Pinpoint the cell where the given text exists, returning its (x, y) midpoint coordinate. 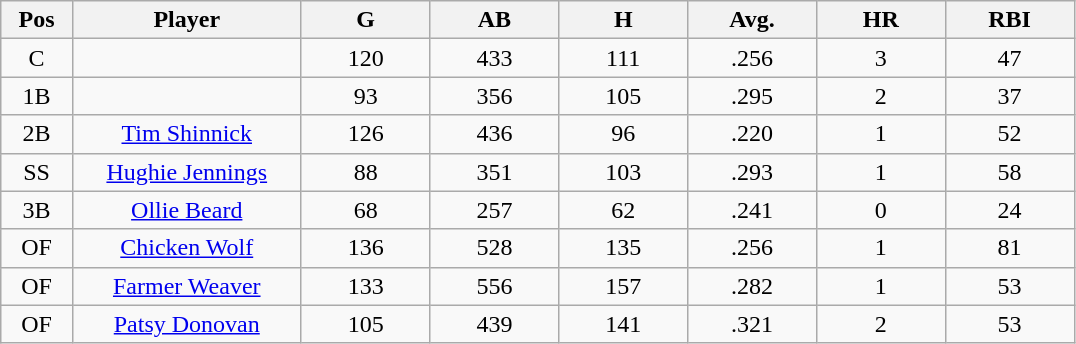
88 (366, 172)
3 (880, 58)
.282 (752, 286)
1B (37, 96)
.220 (752, 134)
351 (494, 172)
Chicken Wolf (186, 248)
68 (366, 210)
AB (494, 20)
103 (624, 172)
120 (366, 58)
Avg. (752, 20)
52 (1010, 134)
Tim Shinnick (186, 134)
Pos (37, 20)
.295 (752, 96)
G (366, 20)
81 (1010, 248)
93 (366, 96)
133 (366, 286)
47 (1010, 58)
136 (366, 248)
Hughie Jennings (186, 172)
RBI (1010, 20)
HR (880, 20)
436 (494, 134)
Farmer Weaver (186, 286)
SS (37, 172)
62 (624, 210)
157 (624, 286)
3B (37, 210)
.321 (752, 324)
Player (186, 20)
24 (1010, 210)
.241 (752, 210)
528 (494, 248)
Ollie Beard (186, 210)
556 (494, 286)
2B (37, 134)
356 (494, 96)
C (37, 58)
257 (494, 210)
433 (494, 58)
96 (624, 134)
0 (880, 210)
439 (494, 324)
111 (624, 58)
141 (624, 324)
126 (366, 134)
Patsy Donovan (186, 324)
58 (1010, 172)
H (624, 20)
37 (1010, 96)
.293 (752, 172)
135 (624, 248)
